From the cell containing the given text, extract its center point as (X, Y) coordinate. 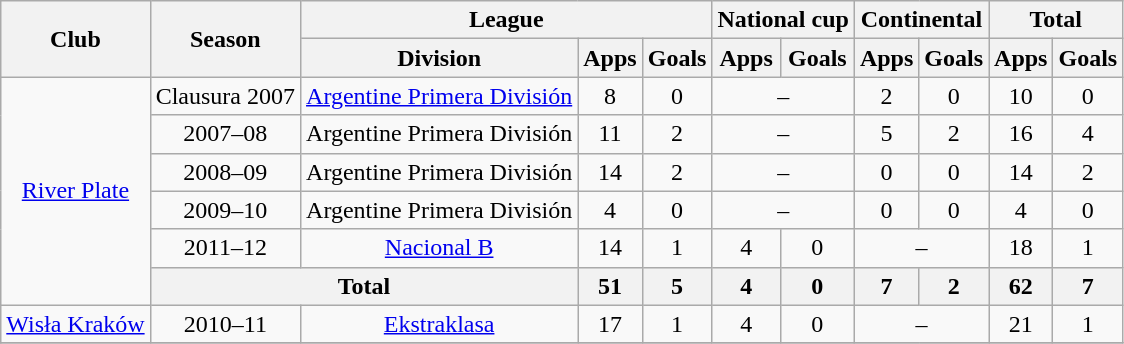
2010–11 (225, 324)
18 (1021, 248)
21 (1021, 324)
League (506, 20)
17 (610, 324)
51 (610, 286)
Clausura 2007 (225, 96)
10 (1021, 96)
River Plate (76, 191)
16 (1021, 134)
Ekstraklasa (440, 324)
National cup (783, 20)
2007–08 (225, 134)
Nacional B (440, 248)
8 (610, 96)
2011–12 (225, 248)
2008–09 (225, 172)
2009–10 (225, 210)
Club (76, 39)
62 (1021, 286)
Wisła Kraków (76, 324)
Continental (921, 20)
11 (610, 134)
Division (440, 58)
Season (225, 39)
